Capture the cell that displays the provided text and extract its (x, y) central coordinate. 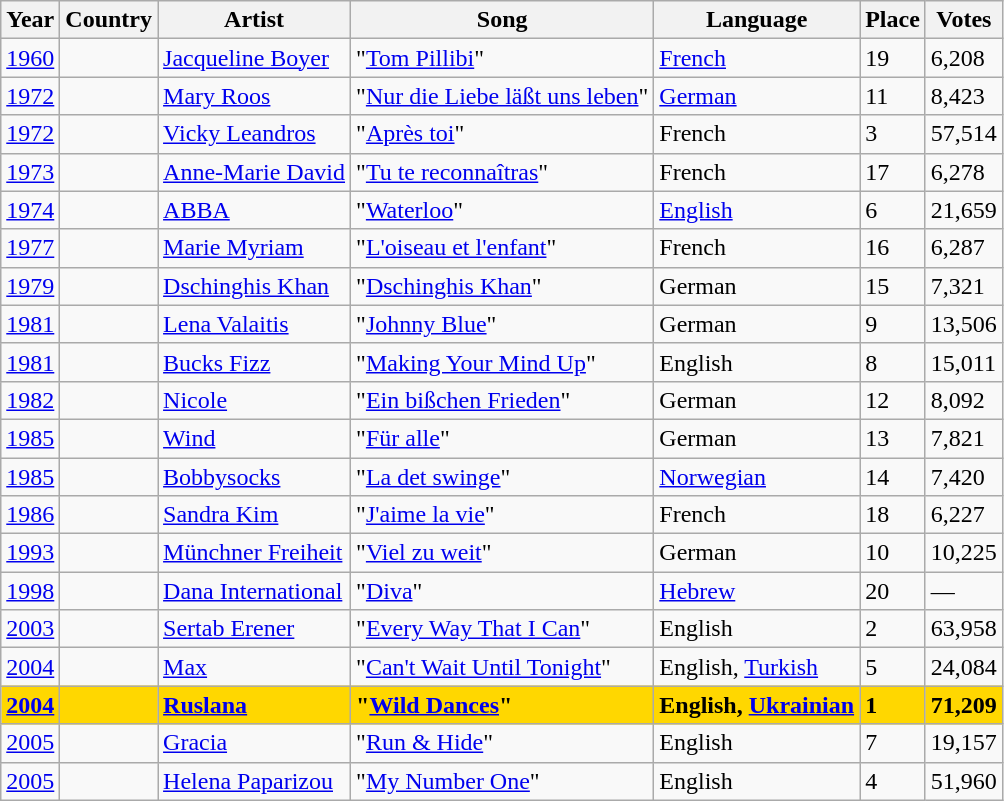
Bobbysocks (254, 477)
7,420 (964, 477)
1979 (30, 286)
6 (893, 210)
1982 (30, 400)
"Viel zu weit" (502, 553)
Marie Myriam (254, 248)
20 (893, 591)
"La det swinge" (502, 477)
8 (893, 362)
Lena Valaitis (254, 324)
English, Ukrainian (757, 705)
"My Number One" (502, 781)
7,821 (964, 438)
English, Turkish (757, 667)
6,227 (964, 515)
"Après toi" (502, 134)
"Making Your Mind Up" (502, 362)
1974 (30, 210)
8,092 (964, 400)
Wind (254, 438)
"Johnny Blue" (502, 324)
6,287 (964, 248)
Sertab Erener (254, 629)
Dana International (254, 591)
1960 (30, 58)
Place (893, 20)
Country (109, 20)
2 (893, 629)
5 (893, 667)
Year (30, 20)
6,278 (964, 172)
Ruslana (254, 705)
Dschinghis Khan (254, 286)
12 (893, 400)
14 (893, 477)
3 (893, 134)
Language (757, 20)
"J'aime la vie" (502, 515)
"Ein bißchen Frieden" (502, 400)
21,659 (964, 210)
13,506 (964, 324)
15,011 (964, 362)
Song (502, 20)
1 (893, 705)
1973 (30, 172)
"Diva" (502, 591)
9 (893, 324)
19 (893, 58)
19,157 (964, 743)
7,321 (964, 286)
7 (893, 743)
18 (893, 515)
"Nur die Liebe läßt uns leben" (502, 96)
1993 (30, 553)
Norwegian (757, 477)
Sandra Kim (254, 515)
ABBA (254, 210)
"Tom Pillibi" (502, 58)
"L'oiseau et l'enfant" (502, 248)
"Wild Dances" (502, 705)
1977 (30, 248)
10 (893, 553)
11 (893, 96)
24,084 (964, 667)
Gracia (254, 743)
13 (893, 438)
"Can't Wait Until Tonight" (502, 667)
Anne-Marie David (254, 172)
Artist (254, 20)
1998 (30, 591)
Mary Roos (254, 96)
51,960 (964, 781)
10,225 (964, 553)
63,958 (964, 629)
"Für alle" (502, 438)
Nicole (254, 400)
Bucks Fizz (254, 362)
"Run & Hide" (502, 743)
8,423 (964, 96)
"Every Way That I Can" (502, 629)
Votes (964, 20)
"Waterloo" (502, 210)
71,209 (964, 705)
— (964, 591)
16 (893, 248)
6,208 (964, 58)
15 (893, 286)
4 (893, 781)
Hebrew (757, 591)
Vicky Leandros (254, 134)
Max (254, 667)
57,514 (964, 134)
2003 (30, 629)
Münchner Freiheit (254, 553)
"Tu te reconnaîtras" (502, 172)
1986 (30, 515)
Jacqueline Boyer (254, 58)
"Dschinghis Khan" (502, 286)
Helena Paparizou (254, 781)
17 (893, 172)
